Locate the cell with the specified text and output its [X, Y] center coordinate. 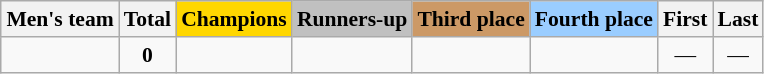
Runners-up [352, 19]
Fourth place [594, 19]
Men's team [60, 19]
First [685, 19]
Champions [234, 19]
Third place [470, 19]
Total [148, 19]
0 [148, 55]
Last [738, 19]
